Provide the (x, y) coordinate of the cell's center where the given text is located.  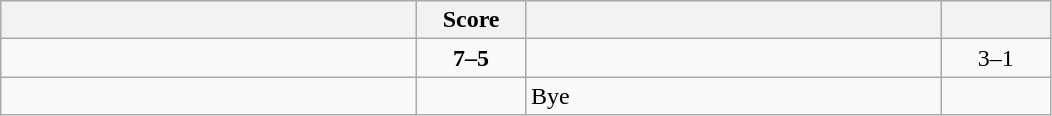
7–5 (472, 58)
Bye (733, 96)
3–1 (996, 58)
Score (472, 20)
